Pinpoint the cell where the given text exists, returning its [x, y] midpoint coordinate. 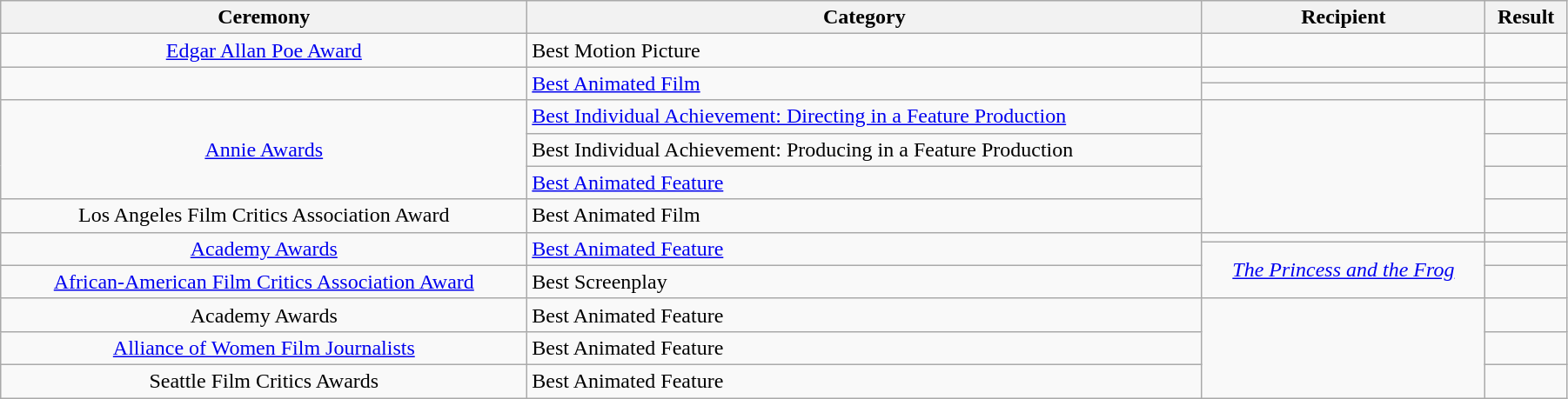
Result [1526, 17]
Seattle Film Critics Awards [265, 381]
Ceremony [265, 17]
Annie Awards [265, 150]
Best Screenplay [865, 282]
Best Individual Achievement: Directing in a Feature Production [865, 116]
African-American Film Critics Association Award [265, 282]
Category [865, 17]
The Princess and the Frog [1344, 269]
Alliance of Women Film Journalists [265, 348]
Recipient [1344, 17]
Best Motion Picture [865, 50]
Los Angeles Film Critics Association Award [265, 216]
Edgar Allan Poe Award [265, 50]
Best Individual Achievement: Producing in a Feature Production [865, 150]
